From the cell containing the given text, extract its center point as (X, Y) coordinate. 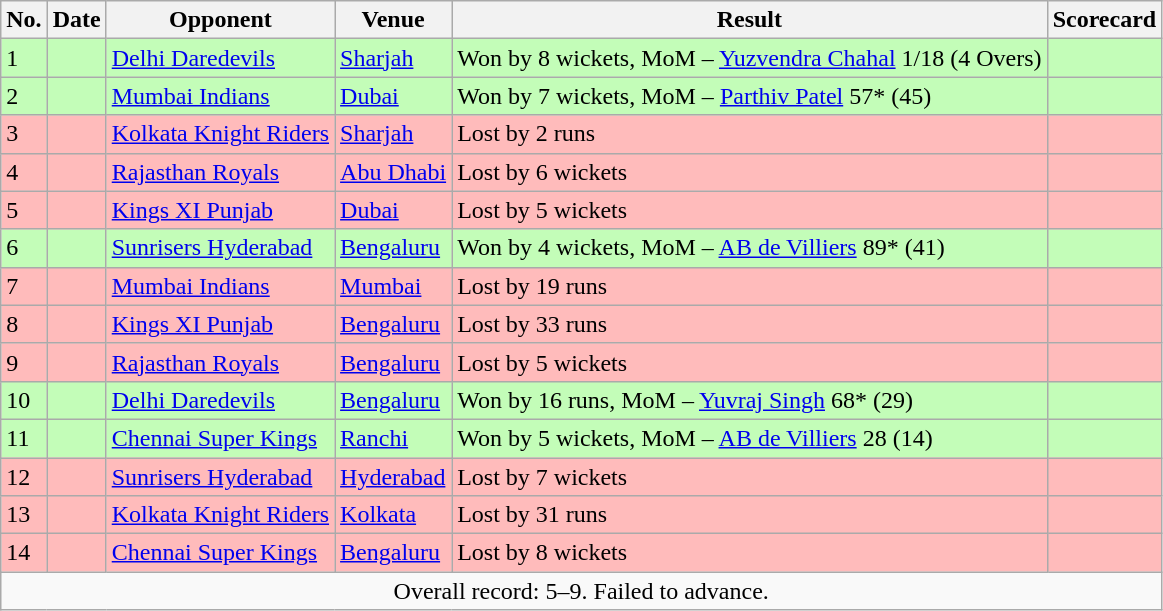
Scorecard (1104, 20)
Won by 5 wickets, MoM – AB de Villiers 28 (14) (750, 438)
Overall record: 5–9. Failed to advance. (582, 591)
Abu Dhabi (394, 172)
Result (750, 20)
Date (76, 20)
Won by 8 wickets, MoM – Yuzvendra Chahal 1/18 (4 Overs) (750, 58)
Lost by 6 wickets (750, 172)
12 (24, 477)
Won by 16 runs, MoM – Yuvraj Singh 68* (29) (750, 400)
6 (24, 248)
No. (24, 20)
Kolkata (394, 515)
5 (24, 210)
Lost by 2 runs (750, 134)
11 (24, 438)
2 (24, 96)
Hyderabad (394, 477)
10 (24, 400)
Lost by 31 runs (750, 515)
Ranchi (394, 438)
Mumbai (394, 286)
Lost by 8 wickets (750, 553)
14 (24, 553)
Lost by 19 runs (750, 286)
3 (24, 134)
4 (24, 172)
Venue (394, 20)
8 (24, 324)
Lost by 7 wickets (750, 477)
1 (24, 58)
Won by 4 wickets, MoM – AB de Villiers 89* (41) (750, 248)
Won by 7 wickets, MoM – Parthiv Patel 57* (45) (750, 96)
Lost by 33 runs (750, 324)
13 (24, 515)
7 (24, 286)
Opponent (220, 20)
9 (24, 362)
